Identify which cell holds the provided text, then report its [X, Y] central coordinate. 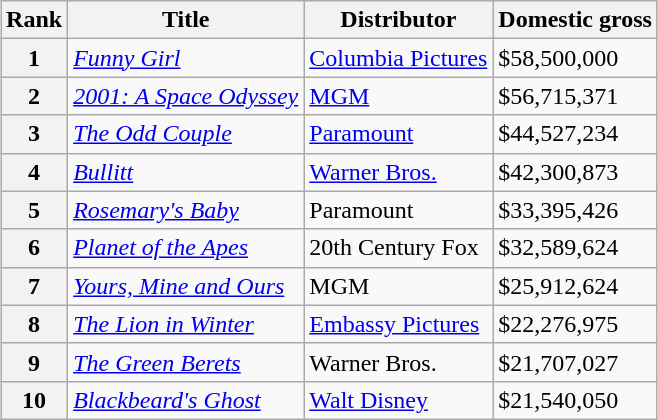
$21,540,050 [576, 400]
Planet of the Apes [186, 248]
$42,300,873 [576, 172]
Yours, Mine and Ours [186, 286]
$21,707,027 [576, 362]
10 [34, 400]
8 [34, 324]
3 [34, 134]
Columbia Pictures [398, 58]
20th Century Fox [398, 248]
The Lion in Winter [186, 324]
2 [34, 96]
$44,527,234 [576, 134]
Blackbeard's Ghost [186, 400]
The Green Berets [186, 362]
4 [34, 172]
5 [34, 210]
Domestic gross [576, 20]
Title [186, 20]
6 [34, 248]
$56,715,371 [576, 96]
2001: A Space Odyssey [186, 96]
Rank [34, 20]
1 [34, 58]
Embassy Pictures [398, 324]
7 [34, 286]
$22,276,975 [576, 324]
Funny Girl [186, 58]
9 [34, 362]
Rosemary's Baby [186, 210]
Bullitt [186, 172]
$25,912,624 [576, 286]
Distributor [398, 20]
The Odd Couple [186, 134]
$58,500,000 [576, 58]
$33,395,426 [576, 210]
Walt Disney [398, 400]
$32,589,624 [576, 248]
